Return the [X, Y] coordinate for the center point of the cell that contains the specified text.  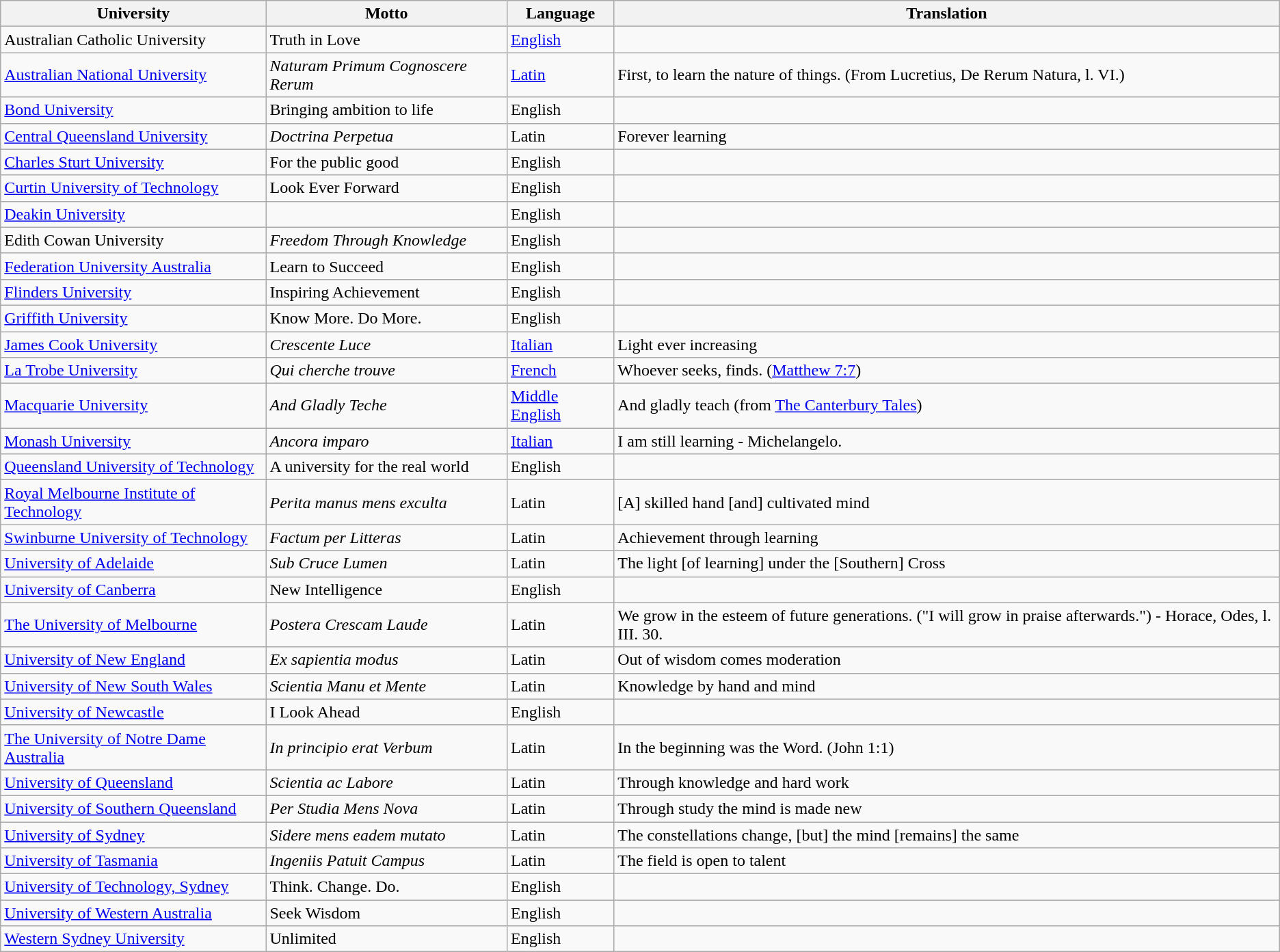
Out of wisdom comes moderation [947, 660]
Achievement through learning [947, 538]
Macquarie University [133, 406]
First, to learn the nature of things. (From Lucretius, De Rerum Natura, l. VI.) [947, 75]
[A] skilled hand [and] cultivated mind [947, 502]
Crescente Luce [387, 344]
Light ever increasing [947, 344]
University of Newcastle [133, 712]
Unlimited [387, 939]
Queensland University of Technology [133, 467]
Language [560, 14]
Truth in Love [387, 40]
Flinders University [133, 292]
The University of Melbourne [133, 625]
In the beginning was the Word. (John 1:1) [947, 747]
I am still learning - Michelangelo. [947, 441]
French [560, 371]
Deakin University [133, 214]
Bringing ambition to life [387, 110]
In principio erat Verbum [387, 747]
University of Queensland [133, 782]
University of Technology, Sydney [133, 887]
Central Queensland University [133, 136]
Royal Melbourne Institute of Technology [133, 502]
Perita manus mens exculta [387, 502]
Western Sydney University [133, 939]
University of Southern Queensland [133, 808]
The constellations change, [but] the mind [remains] the same [947, 835]
Qui cherche trouve [387, 371]
Through knowledge and hard work [947, 782]
Curtin University of Technology [133, 188]
Knowledge by hand and mind [947, 686]
James Cook University [133, 344]
University of Adelaide [133, 564]
Scientia Manu et Mente [387, 686]
Seek Wisdom [387, 913]
Charles Sturt University [133, 162]
La Trobe University [133, 371]
Edith Cowan University [133, 240]
The field is open to talent [947, 861]
The light [of learning] under the [Southern] Cross [947, 564]
I Look Ahead [387, 712]
University [133, 14]
Whoever seeks, finds. (Matthew 7:7) [947, 371]
Freedom Through Knowledge [387, 240]
Sidere mens eadem mutato [387, 835]
University of New South Wales [133, 686]
We grow in the esteem of future generations. ("I will grow in praise afterwards.") - Horace, Odes, l. III. 30. [947, 625]
Translation [947, 14]
University of Canberra [133, 590]
The University of Notre Dame Australia [133, 747]
Bond University [133, 110]
And gladly teach (from The Canterbury Tales) [947, 406]
University of Tasmania [133, 861]
University of Sydney [133, 835]
Look Ever Forward [387, 188]
Postera Crescam Laude [387, 625]
Middle English [560, 406]
Federation University Australia [133, 266]
Per Studia Mens Nova [387, 808]
Australian National University [133, 75]
University of New England [133, 660]
Monash University [133, 441]
New Intelligence [387, 590]
Naturam Primum Cognoscere Rerum [387, 75]
Learn to Succeed [387, 266]
Know More. Do More. [387, 318]
Forever learning [947, 136]
Doctrina Perpetua [387, 136]
Think. Change. Do. [387, 887]
Factum per Litteras [387, 538]
For the public good [387, 162]
Through study the mind is made new [947, 808]
Sub Cruce Lumen [387, 564]
Ancora imparo [387, 441]
Ingeniis Patuit Campus [387, 861]
Scientia ac Labore [387, 782]
Motto [387, 14]
Inspiring Achievement [387, 292]
And Gladly Teche [387, 406]
Ex sapientia modus [387, 660]
Swinburne University of Technology [133, 538]
A university for the real world [387, 467]
Australian Catholic University [133, 40]
Griffith University [133, 318]
University of Western Australia [133, 913]
